Determine the (X, Y) coordinate at the center of the cell enclosing the given text.  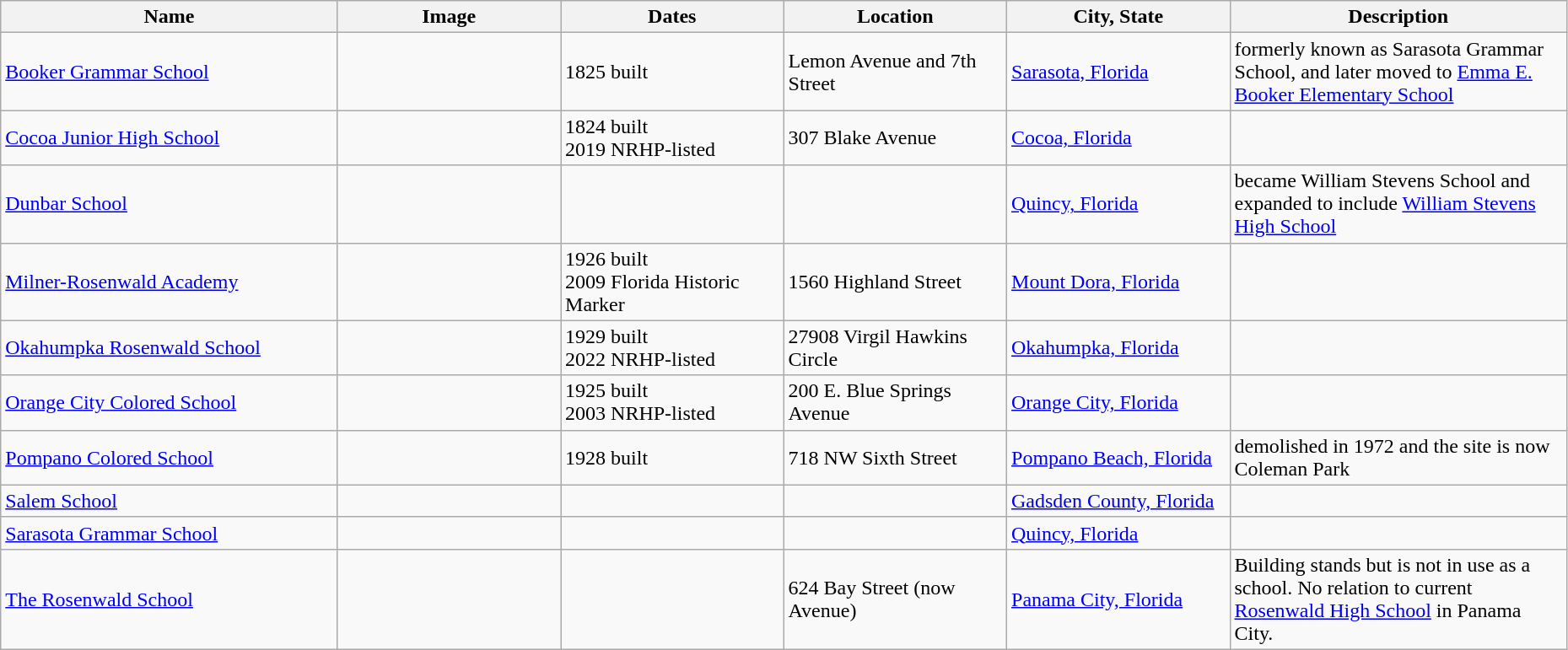
Name (169, 17)
Milner-Rosenwald Academy (169, 282)
demolished in 1972 and the site is now Coleman Park (1398, 457)
624 Bay Street (now Avenue) (895, 599)
Description (1398, 17)
1928 built (672, 457)
formerly known as Sarasota Grammar School, and later moved to Emma E. Booker Elementary School (1398, 72)
Cocoa Junior High School (169, 138)
Cocoa, Florida (1118, 138)
1560 Highland Street (895, 282)
City, State (1118, 17)
1925 built2003 NRHP-listed (672, 403)
Pompano Colored School (169, 457)
became William Stevens School and expanded to include William Stevens High School (1398, 204)
Lemon Avenue and 7th Street (895, 72)
The Rosenwald School (169, 599)
307 Blake Avenue (895, 138)
Dates (672, 17)
Okahumpka Rosenwald School (169, 347)
Dunbar School (169, 204)
Sarasota, Florida (1118, 72)
Orange City, Florida (1118, 403)
Pompano Beach, Florida (1118, 457)
Salem School (169, 501)
Gadsden County, Florida (1118, 501)
Okahumpka, Florida (1118, 347)
1824 built2019 NRHP-listed (672, 138)
27908 Virgil Hawkins Circle (895, 347)
Building stands but is not in use as a school. No relation to current Rosenwald High School in Panama City. (1398, 599)
Location (895, 17)
Image (449, 17)
1926 built2009 Florida Historic Marker (672, 282)
Booker Grammar School (169, 72)
Panama City, Florida (1118, 599)
1929 built2022 NRHP-listed (672, 347)
200 E. Blue Springs Avenue (895, 403)
Orange City Colored School (169, 403)
Sarasota Grammar School (169, 533)
1825 built (672, 72)
Mount Dora, Florida (1118, 282)
718 NW Sixth Street (895, 457)
